Search for the cell housing the specified text and yield its (x, y) center coordinate. 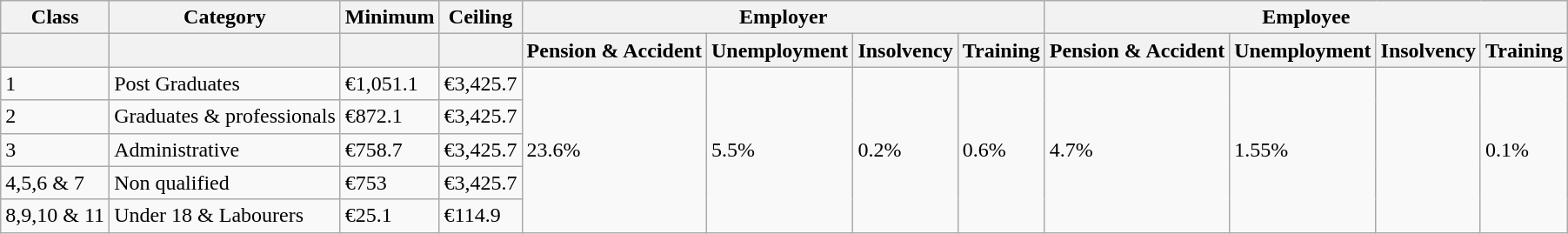
Administrative (225, 150)
23.6% (614, 150)
€25.1 (390, 216)
€114.9 (480, 216)
Non qualified (225, 183)
1.55% (1303, 150)
4,5,6 & 7 (56, 183)
2 (56, 117)
€758.7 (390, 150)
Class (56, 17)
5.5% (779, 150)
Graduates & professionals (225, 117)
Post Graduates (225, 84)
Ceiling (480, 17)
4.7% (1137, 150)
8,9,10 & 11 (56, 216)
€872.1 (390, 117)
Minimum (390, 17)
Under 18 & Labourers (225, 216)
0.2% (905, 150)
Category (225, 17)
0.6% (1001, 150)
Employer (783, 17)
Employee (1306, 17)
1 (56, 84)
0.1% (1524, 150)
€1,051.1 (390, 84)
3 (56, 150)
€753 (390, 183)
